Return the (x, y) coordinate for the center point of the cell that contains the specified text.  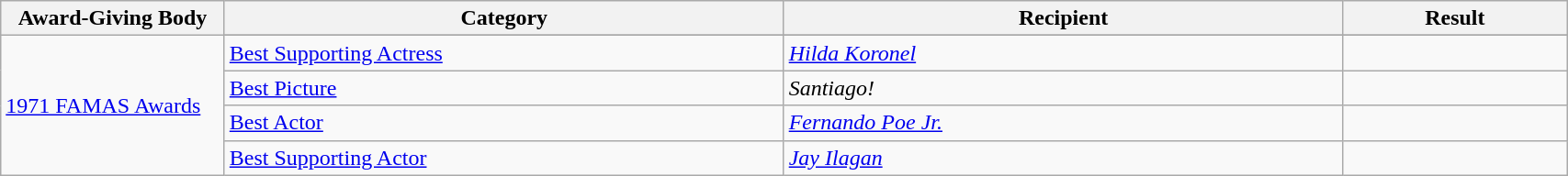
Best Supporting Actor (503, 158)
Best Supporting Actress (503, 53)
1971 FAMAS Awards (113, 105)
Best Actor (503, 123)
Recipient (1064, 18)
Result (1455, 18)
Fernando Poe Jr. (1064, 123)
Award-Giving Body (113, 18)
Hilda Koronel (1064, 53)
Santiago! (1064, 88)
Best Picture (503, 88)
Category (503, 18)
Jay Ilagan (1064, 158)
